Provide the (x, y) coordinate of the cell's center where the given text is located.  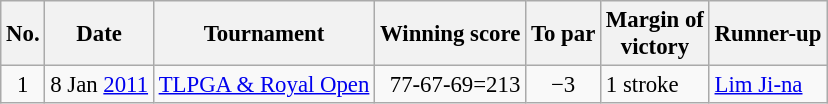
Runner-up (768, 34)
Date (99, 34)
77-67-69=213 (450, 85)
Lim Ji-na (768, 85)
Winning score (450, 34)
TLPGA & Royal Open (264, 85)
8 Jan 2011 (99, 85)
To par (564, 34)
Tournament (264, 34)
−3 (564, 85)
1 (23, 85)
1 stroke (656, 85)
No. (23, 34)
Margin ofvictory (656, 34)
